Identify which cell holds the provided text, then report its [X, Y] central coordinate. 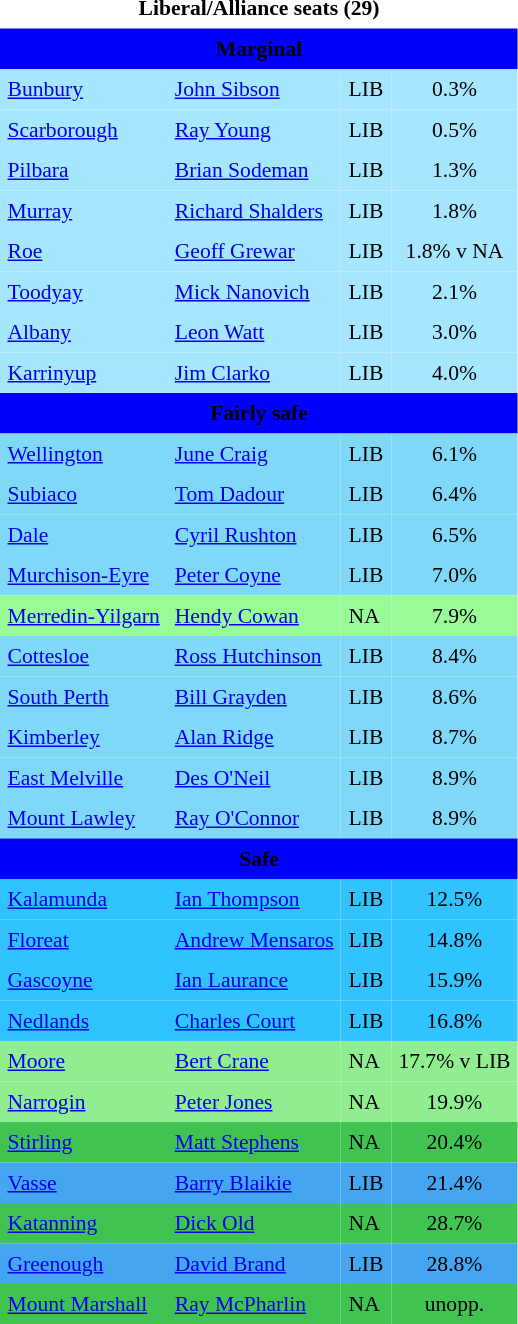
Greenough [84, 1263]
Safe [259, 858]
Subiaco [84, 494]
Alan Ridge [254, 737]
6.4% [454, 494]
Mount Marshall [84, 1304]
Scarborough [84, 129]
Geoff Grewar [254, 251]
Roe [84, 251]
28.8% [454, 1263]
7.0% [454, 575]
20.4% [454, 1142]
Fairly safe [259, 413]
6.1% [454, 453]
16.8% [454, 1020]
John Sibson [254, 89]
Toodyay [84, 291]
Peter Jones [254, 1101]
Kimberley [84, 737]
Matt Stephens [254, 1142]
7.9% [454, 615]
8.7% [454, 737]
1.8% v NA [454, 251]
14.8% [454, 939]
Karrinyup [84, 372]
Peter Coyne [254, 575]
South Perth [84, 696]
Mick Nanovich [254, 291]
Jim Clarko [254, 372]
Leon Watt [254, 332]
East Melville [84, 777]
Nedlands [84, 1020]
Des O'Neil [254, 777]
Dick Old [254, 1223]
Ian Laurance [254, 980]
Bert Crane [254, 1061]
Dale [84, 534]
6.5% [454, 534]
15.9% [454, 980]
Stirling [84, 1142]
4.0% [454, 372]
2.1% [454, 291]
Marginal [259, 48]
Brian Sodeman [254, 170]
Cyril Rushton [254, 534]
1.8% [454, 210]
Ray McPharlin [254, 1304]
Mount Lawley [84, 818]
Ray O'Connor [254, 818]
28.7% [454, 1223]
8.6% [454, 696]
1.3% [454, 170]
8.4% [454, 656]
0.5% [454, 129]
Ian Thompson [254, 899]
17.7% v LIB [454, 1061]
Albany [84, 332]
Andrew Mensaros [254, 939]
Bill Grayden [254, 696]
Vasse [84, 1182]
Bunbury [84, 89]
Gascoyne [84, 980]
Ray Young [254, 129]
Narrogin [84, 1101]
Tom Dadour [254, 494]
3.0% [454, 332]
Cottesloe [84, 656]
unopp. [454, 1304]
Katanning [84, 1223]
Ross Hutchinson [254, 656]
Charles Court [254, 1020]
David Brand [254, 1263]
0.3% [454, 89]
Moore [84, 1061]
Wellington [84, 453]
June Craig [254, 453]
12.5% [454, 899]
Kalamunda [84, 899]
Barry Blaikie [254, 1182]
Pilbara [84, 170]
Floreat [84, 939]
Murchison-Eyre [84, 575]
21.4% [454, 1182]
Hendy Cowan [254, 615]
Merredin-Yilgarn [84, 615]
19.9% [454, 1101]
Richard Shalders [254, 210]
Murray [84, 210]
